Identify which cell holds the provided text, then report its (x, y) central coordinate. 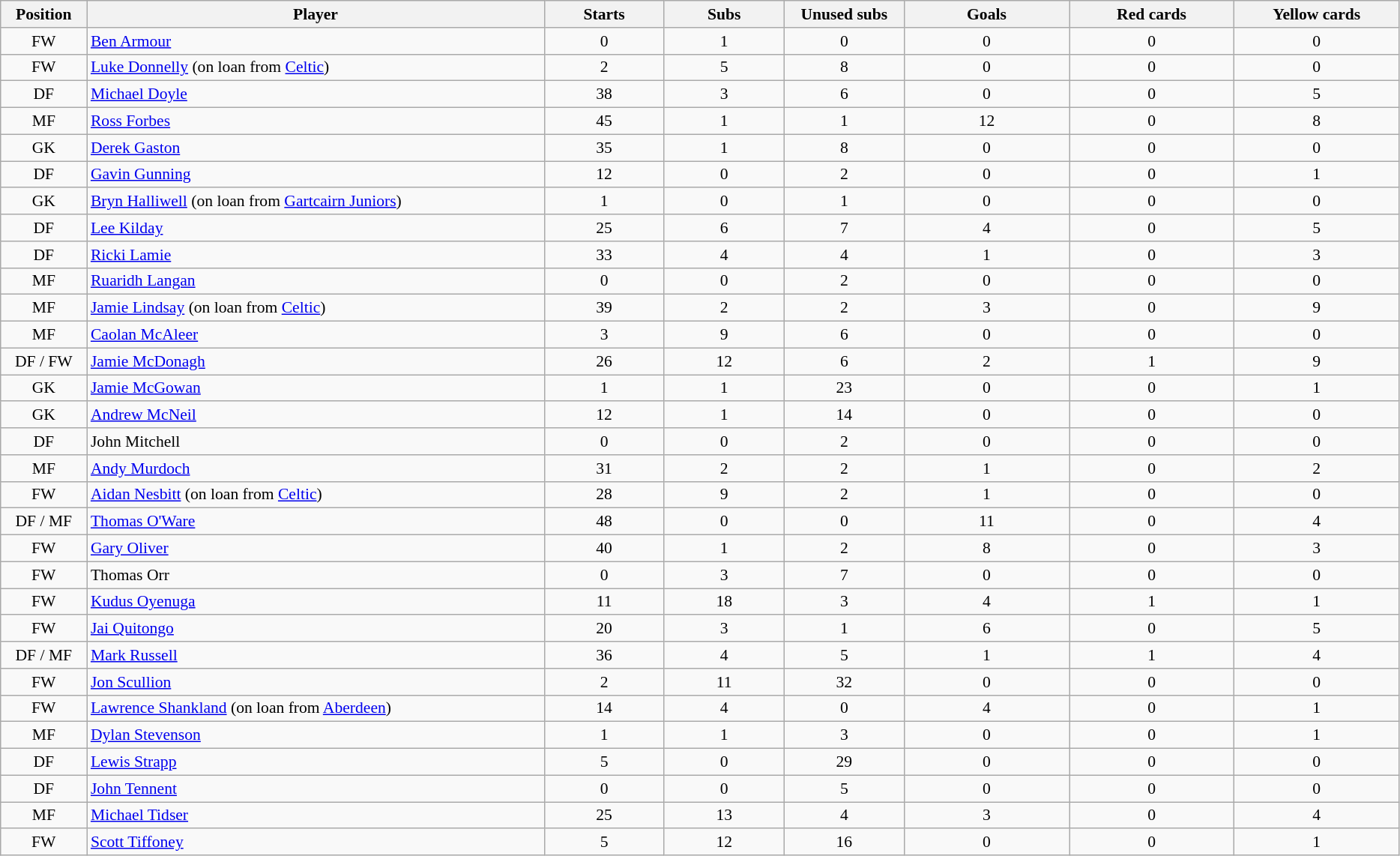
Lawrence Shankland (on loan from Aberdeen) (316, 708)
John Tennent (316, 789)
31 (604, 468)
48 (604, 522)
Ruaridh Langan (316, 281)
26 (604, 361)
Kudus Oyenuga (316, 602)
40 (604, 549)
DF / FW (43, 361)
Ricki Lamie (316, 255)
John Mitchell (316, 441)
Thomas Orr (316, 575)
Subs (724, 14)
35 (604, 148)
Starts (604, 14)
Ben Armour (316, 41)
Thomas O'Ware (316, 522)
Goals (986, 14)
Scott Tiffoney (316, 843)
Dylan Stevenson (316, 735)
Caolan McAleer (316, 335)
13 (724, 816)
Derek Gaston (316, 148)
32 (844, 682)
Michael Tidser (316, 816)
Michael Doyle (316, 94)
Lewis Strapp (316, 762)
Jamie Lindsay (on loan from Celtic) (316, 308)
Gary Oliver (316, 549)
Aidan Nesbitt (on loan from Celtic) (316, 495)
Jamie McGowan (316, 388)
Jamie McDonagh (316, 361)
Yellow cards (1317, 14)
28 (604, 495)
Lee Kilday (316, 228)
45 (604, 121)
20 (604, 629)
38 (604, 94)
Bryn Halliwell (on loan from Gartcairn Juniors) (316, 202)
Jon Scullion (316, 682)
Gavin Gunning (316, 175)
Position (43, 14)
Andrew McNeil (316, 415)
33 (604, 255)
16 (844, 843)
Jai Quitongo (316, 629)
23 (844, 388)
Mark Russell (316, 655)
29 (844, 762)
Ross Forbes (316, 121)
Andy Murdoch (316, 468)
18 (724, 602)
Luke Donnelly (on loan from Celtic) (316, 67)
36 (604, 655)
Player (316, 14)
Red cards (1151, 14)
Unused subs (844, 14)
39 (604, 308)
